Find where the given text appears and provide that cell's center as (x, y) coordinate. 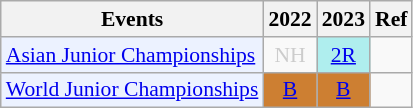
2R (344, 55)
2023 (344, 19)
NH (290, 55)
Events (132, 19)
World Junior Championships (132, 90)
Ref (391, 19)
2022 (290, 19)
Asian Junior Championships (132, 55)
